Pinpoint the cell where the given text exists, returning its (x, y) midpoint coordinate. 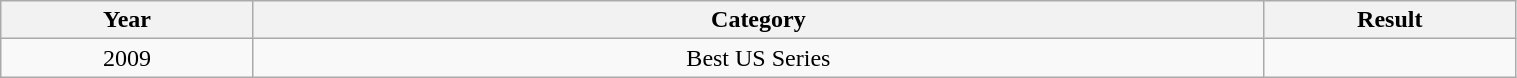
Best US Series (758, 58)
2009 (128, 58)
Year (128, 20)
Result (1390, 20)
Category (758, 20)
